Pinpoint the cell where the given text exists, returning its (x, y) midpoint coordinate. 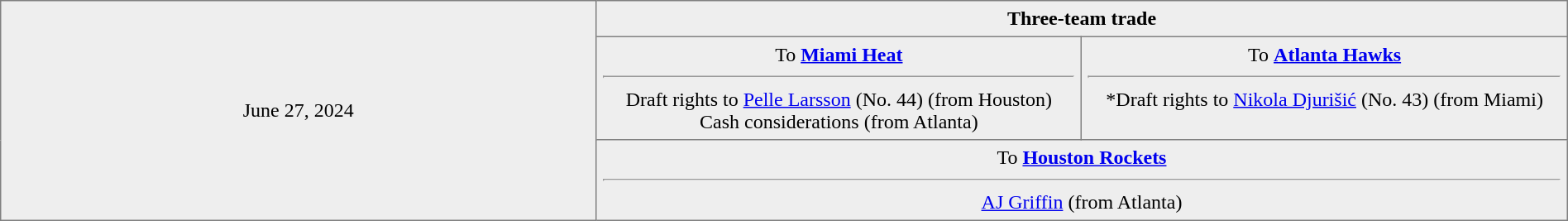
To Atlanta Hawks*Draft rights to Nikola Djurišić (No. 43) (from Miami) (1325, 88)
To Miami HeatDraft rights to Pelle Larsson (No. 44) (from Houston)Cash considerations (from Atlanta) (839, 88)
June 27, 2024 (299, 111)
To Houston RocketsAJ Griffin (from Atlanta) (1082, 180)
Three-team trade (1082, 19)
